Return the (X, Y) coordinate for the center point of the cell that contains the specified text.  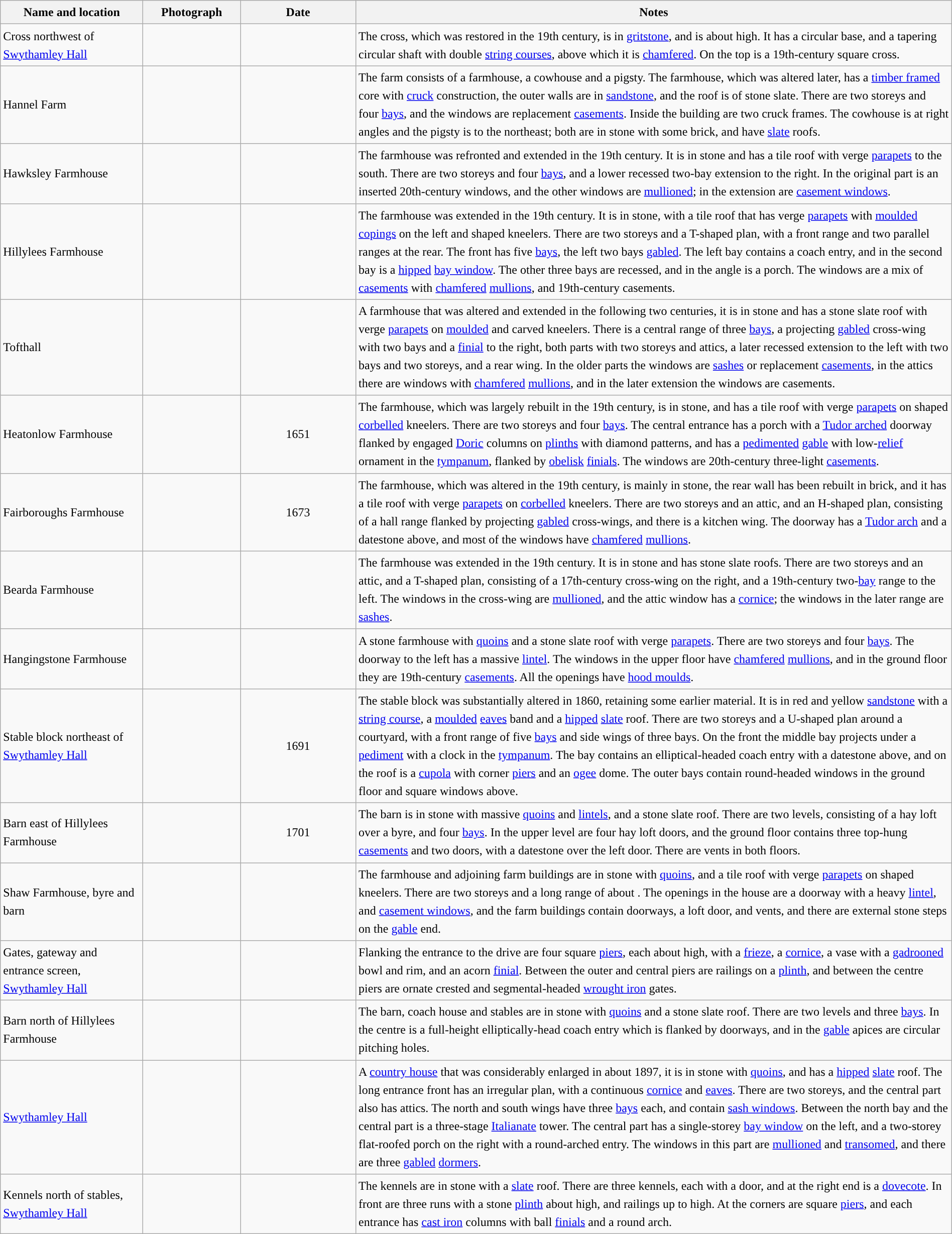
Hannel Farm (72, 104)
Barn north of Hillylees Farmhouse (72, 1031)
Stable block northeast of Swythamley Hall (72, 745)
Fairboroughs Farmhouse (72, 512)
Date (298, 12)
Name and location (72, 12)
Bearda Farmhouse (72, 590)
1651 (298, 434)
Notes (654, 12)
Shaw Farmhouse, byre and barn (72, 902)
Barn east of Hillylees Farmhouse (72, 833)
Swythamley Hall (72, 1117)
Gates, gateway and entrance screen, Swythamley Hall (72, 970)
1691 (298, 745)
Cross northwest of Swythamley Hall (72, 45)
1673 (298, 512)
Photograph (192, 12)
Tofthall (72, 348)
Kennels north of stables, Swythamley Hall (72, 1204)
1701 (298, 833)
Heatonlow Farmhouse (72, 434)
Hawksley Farmhouse (72, 174)
Hangingstone Farmhouse (72, 659)
Hillylees Farmhouse (72, 251)
